Detect which cell encompasses the target text, then output its (x, y) center coordinate. 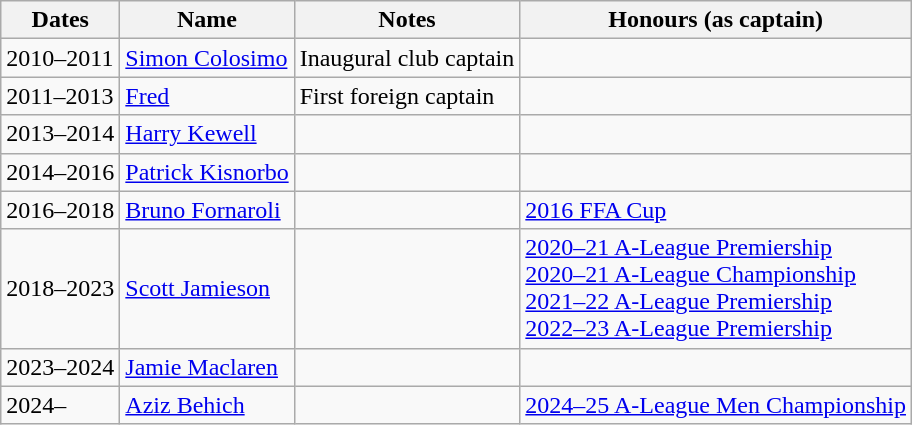
2016 FFA Cup (716, 210)
Fred (207, 96)
Inaugural club captain (407, 58)
Jamie Maclaren (207, 367)
Name (207, 20)
2018–2023 (60, 288)
2023–2024 (60, 367)
Scott Jamieson (207, 288)
Notes (407, 20)
Simon Colosimo (207, 58)
2014–2016 (60, 172)
2011–2013 (60, 96)
Honours (as captain) (716, 20)
Patrick Kisnorbo (207, 172)
2016–2018 (60, 210)
Aziz Behich (207, 405)
Dates (60, 20)
2024–25 A-League Men Championship (716, 405)
2013–2014 (60, 134)
First foreign captain (407, 96)
Bruno Fornaroli (207, 210)
2010–2011 (60, 58)
2020–21 A-League Premiership2020–21 A-League Championship2021–22 A-League Premiership2022–23 A-League Premiership (716, 288)
2024– (60, 405)
Harry Kewell (207, 134)
